Capture the cell that displays the provided text and extract its (x, y) central coordinate. 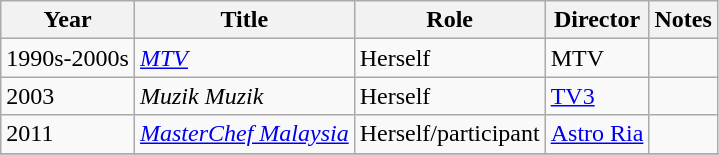
TV3 (597, 96)
Herself/participant (450, 134)
Year (68, 20)
2003 (68, 96)
2011 (68, 134)
Title (244, 20)
Role (450, 20)
Muzik Muzik (244, 96)
Director (597, 20)
Astro Ria (597, 134)
Notes (683, 20)
1990s-2000s (68, 58)
MasterChef Malaysia (244, 134)
